For the text-containing cell, return its midpoint in (x, y) coordinate format. 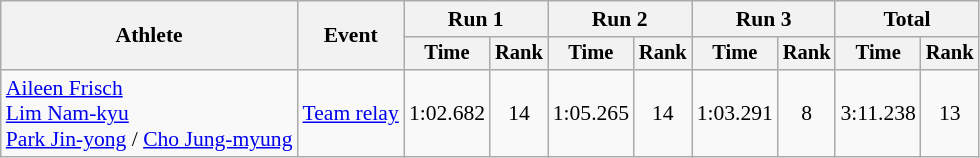
Run 2 (620, 19)
Aileen FrischLim Nam-kyuPark Jin-yong / Cho Jung-myung (150, 114)
Athlete (150, 36)
8 (807, 114)
Team relay (351, 114)
13 (950, 114)
1:03.291 (735, 114)
Run 1 (476, 19)
1:05.265 (591, 114)
3:11.238 (878, 114)
Event (351, 36)
1:02.682 (447, 114)
Total (906, 19)
Run 3 (764, 19)
